From the cell containing the given text, extract its center point as [x, y] coordinate. 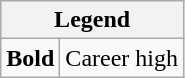
Legend [92, 20]
Career high [122, 58]
Bold [30, 58]
